For the text-containing cell, return its midpoint in (x, y) coordinate format. 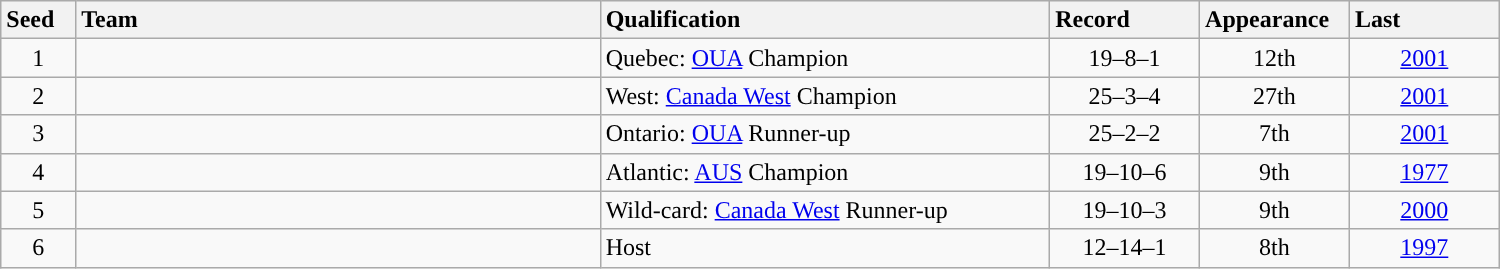
19–10–3 (1125, 210)
19–8–1 (1125, 58)
1 (38, 58)
Wild-card: Canada West Runner-up (825, 210)
5 (38, 210)
2 (38, 96)
Appearance (1275, 20)
Seed (38, 20)
2000 (1424, 210)
27th (1275, 96)
6 (38, 248)
12th (1275, 58)
4 (38, 172)
25–2–2 (1125, 134)
8th (1275, 248)
Qualification (825, 20)
1977 (1424, 172)
Atlantic: AUS Champion (825, 172)
19–10–6 (1125, 172)
Ontario: OUA Runner-up (825, 134)
25–3–4 (1125, 96)
3 (38, 134)
12–14–1 (1125, 248)
Record (1125, 20)
7th (1275, 134)
Team (338, 20)
West: Canada West Champion (825, 96)
1997 (1424, 248)
Last (1424, 20)
Host (825, 248)
Quebec: OUA Champion (825, 58)
